Return the [x, y] coordinate for the center point of the cell that contains the specified text.  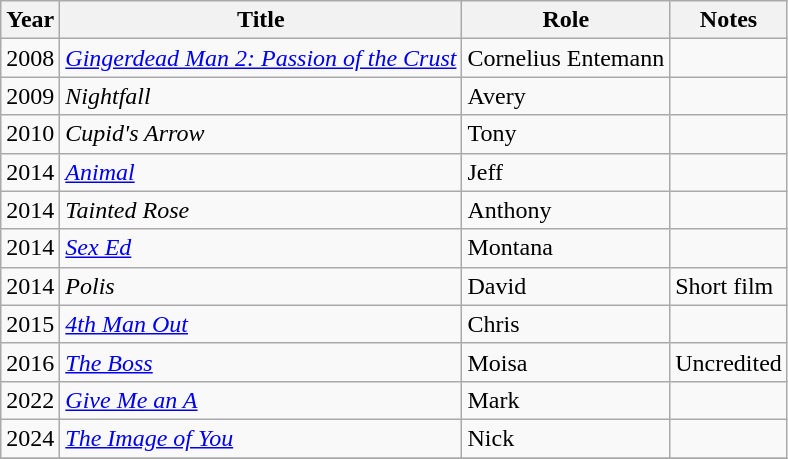
2008 [30, 58]
Moisa [566, 362]
Title [261, 20]
Polis [261, 286]
4th Man Out [261, 324]
2015 [30, 324]
Gingerdead Man 2: Passion of the Crust [261, 58]
Notes [729, 20]
Montana [566, 248]
2024 [30, 438]
Role [566, 20]
The Image of You [261, 438]
Tony [566, 134]
Mark [566, 400]
Nightfall [261, 96]
Sex Ed [261, 248]
Year [30, 20]
Chris [566, 324]
2009 [30, 96]
Jeff [566, 172]
2016 [30, 362]
Animal [261, 172]
Cornelius Entemann [566, 58]
Give Me an A [261, 400]
David [566, 286]
Nick [566, 438]
The Boss [261, 362]
2022 [30, 400]
Anthony [566, 210]
Tainted Rose [261, 210]
Cupid's Arrow [261, 134]
Short film [729, 286]
Uncredited [729, 362]
2010 [30, 134]
Avery [566, 96]
